Extract the [x, y] coordinate from the center of the cell holding the provided text.  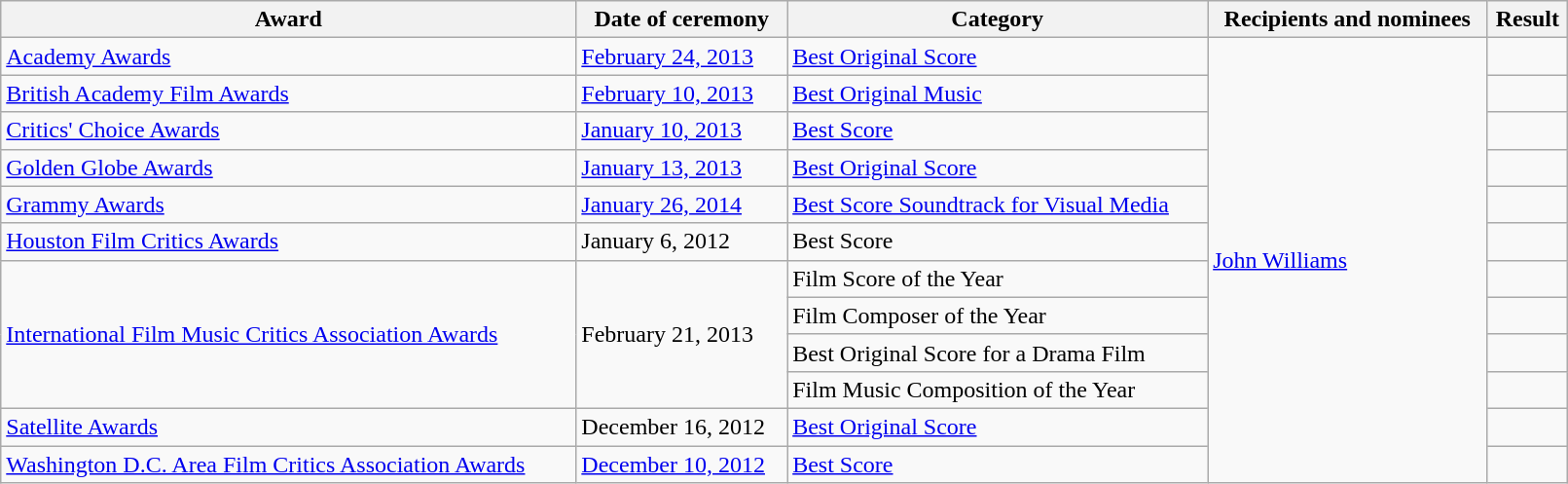
December 10, 2012 [681, 465]
December 16, 2012 [681, 427]
Film Score of the Year [998, 279]
February 10, 2013 [681, 93]
January 10, 2013 [681, 130]
Satellite Awards [288, 427]
Best Original Music [998, 93]
January 26, 2014 [681, 205]
Academy Awards [288, 56]
Date of ceremony [681, 19]
Recipients and nominees [1347, 19]
Award [288, 19]
February 21, 2013 [681, 334]
Best Original Score for a Drama Film [998, 353]
British Academy Film Awards [288, 93]
Film Composer of the Year [998, 316]
Category [998, 19]
Result [1528, 19]
January 6, 2012 [681, 242]
February 24, 2013 [681, 56]
Golden Globe Awards [288, 168]
January 13, 2013 [681, 168]
Grammy Awards [288, 205]
Critics' Choice Awards [288, 130]
John Williams [1347, 261]
International Film Music Critics Association Awards [288, 334]
Washington D.C. Area Film Critics Association Awards [288, 465]
Houston Film Critics Awards [288, 242]
Film Music Composition of the Year [998, 390]
Best Score Soundtrack for Visual Media [998, 205]
